Return (x, y) of the center of cell containing provided text 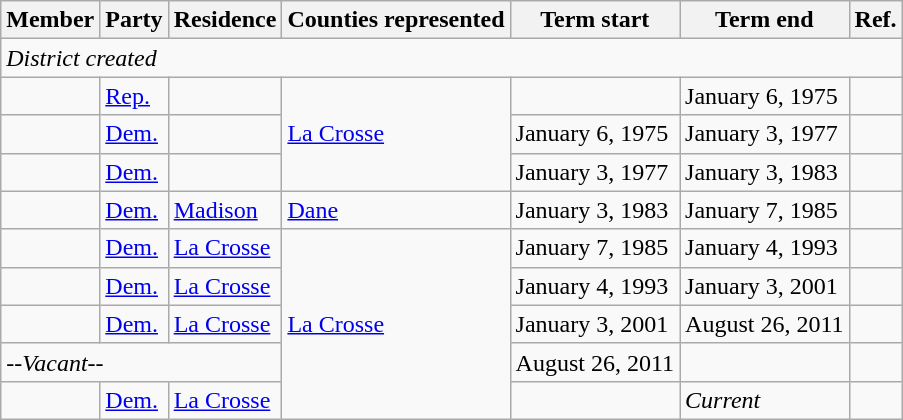
Counties represented (396, 20)
Member (50, 20)
Ref. (876, 20)
--Vacant-- (142, 362)
Term start (595, 20)
Residence (225, 20)
Term end (765, 20)
Current (765, 400)
Party (134, 20)
Dane (396, 210)
Madison (225, 210)
District created (452, 58)
Rep. (134, 96)
